Capture the cell that displays the provided text and extract its [X, Y] central coordinate. 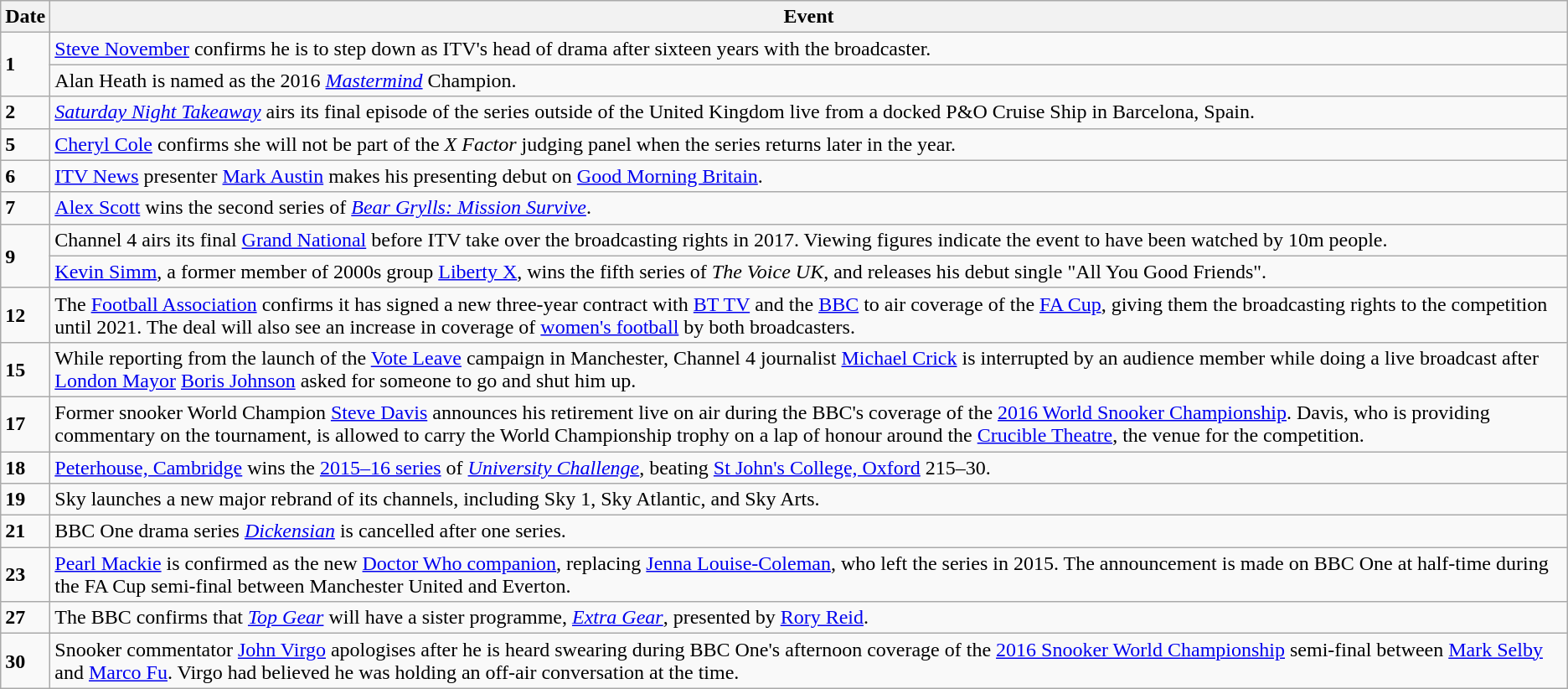
2 [25, 112]
ITV News presenter Mark Austin makes his presenting debut on Good Morning Britain. [809, 176]
7 [25, 208]
Kevin Simm, a former member of 2000s group Liberty X, wins the fifth series of The Voice UK, and releases his debut single "All You Good Friends". [809, 272]
23 [25, 575]
30 [25, 661]
18 [25, 467]
12 [25, 315]
Sky launches a new major rebrand of its channels, including Sky 1, Sky Atlantic, and Sky Arts. [809, 500]
1 [25, 65]
6 [25, 176]
9 [25, 256]
5 [25, 144]
19 [25, 500]
Date [25, 17]
Event [809, 17]
Alan Heath is named as the 2016 Mastermind Champion. [809, 80]
Cheryl Cole confirms she will not be part of the X Factor judging panel when the series returns later in the year. [809, 144]
Alex Scott wins the second series of Bear Grylls: Mission Survive. [809, 208]
Peterhouse, Cambridge wins the 2015–16 series of University Challenge, beating St John's College, Oxford 215–30. [809, 467]
27 [25, 618]
15 [25, 369]
21 [25, 531]
Steve November confirms he is to step down as ITV's head of drama after sixteen years with the broadcaster. [809, 49]
17 [25, 424]
Saturday Night Takeaway airs its final episode of the series outside of the United Kingdom live from a docked P&O Cruise Ship in Barcelona, Spain. [809, 112]
The BBC confirms that Top Gear will have a sister programme, Extra Gear, presented by Rory Reid. [809, 618]
BBC One drama series Dickensian is cancelled after one series. [809, 531]
